Detect which cell encompasses the target text, then output its [X, Y] center coordinate. 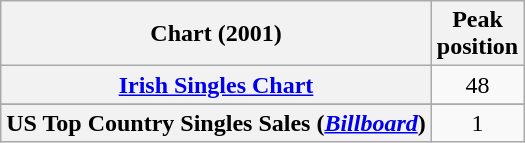
Chart (2001) [216, 34]
1 [477, 123]
48 [477, 85]
Peakposition [477, 34]
US Top Country Singles Sales (Billboard) [216, 123]
Irish Singles Chart [216, 85]
